Pinpoint the cell where the given text exists, returning its [x, y] midpoint coordinate. 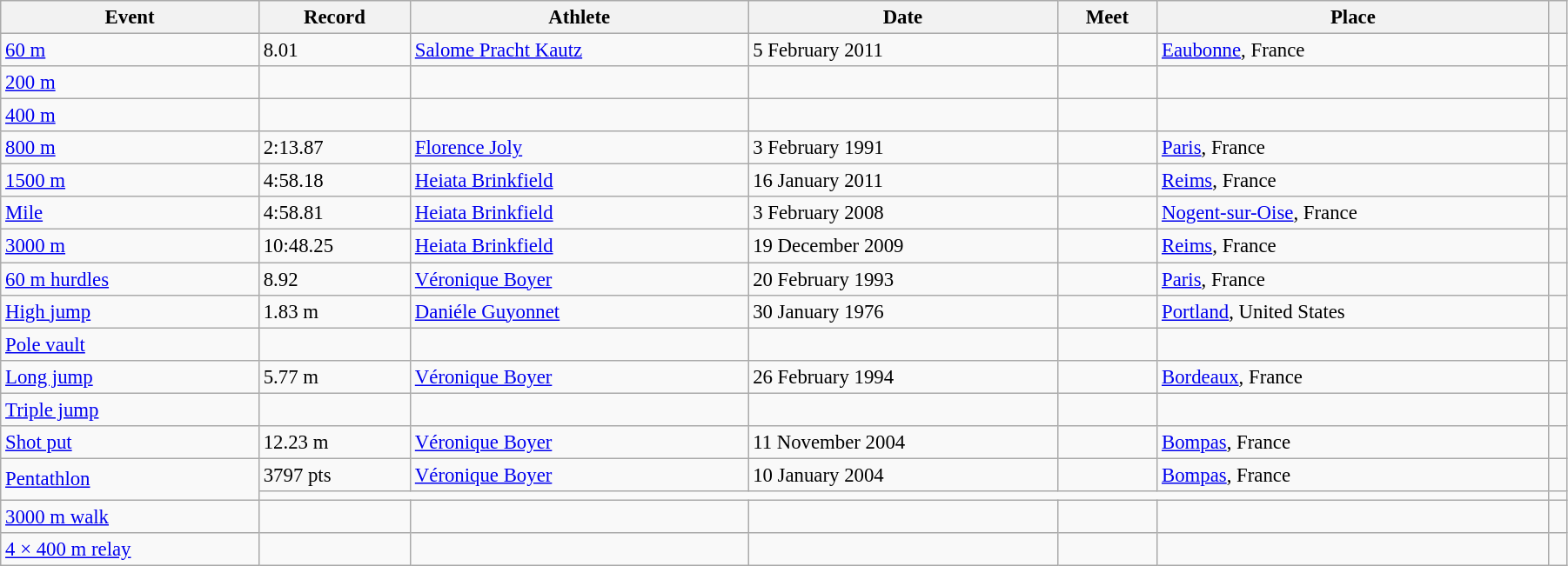
Place [1353, 17]
Meet [1107, 17]
16 January 2011 [903, 181]
5 February 2011 [903, 50]
12.23 m [334, 443]
3 February 2008 [903, 213]
4:58.81 [334, 213]
8.92 [334, 279]
3797 pts [334, 475]
Mile [131, 213]
20 February 1993 [903, 279]
Florence Joly [580, 148]
200 m [131, 83]
26 February 1994 [903, 376]
Bordeaux, France [1353, 376]
19 December 2009 [903, 246]
Pole vault [131, 344]
400 m [131, 116]
Daniéle Guyonnet [580, 311]
Portland, United States [1353, 311]
Nogent-sur-Oise, France [1353, 213]
Shot put [131, 443]
30 January 1976 [903, 311]
800 m [131, 148]
1500 m [131, 181]
60 m hurdles [131, 279]
1.83 m [334, 311]
Pentathlon [131, 479]
Date [903, 17]
Record [334, 17]
Eaubonne, France [1353, 50]
High jump [131, 311]
4:58.18 [334, 181]
4 × 400 m relay [131, 549]
Event [131, 17]
3 February 1991 [903, 148]
10 January 2004 [903, 475]
Triple jump [131, 410]
5.77 m [334, 376]
3000 m walk [131, 516]
10:48.25 [334, 246]
Long jump [131, 376]
Salome Pracht Kautz [580, 50]
8.01 [334, 50]
60 m [131, 50]
2:13.87 [334, 148]
3000 m [131, 246]
Athlete [580, 17]
11 November 2004 [903, 443]
